Scan for the cell matching the given text and deliver its (x, y) coordinate at center. 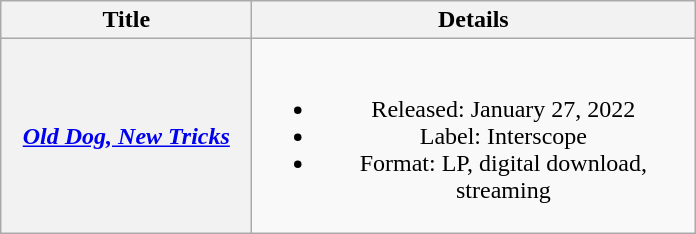
Details (474, 20)
Old Dog, New Tricks (126, 136)
Title (126, 20)
Released: January 27, 2022Label: InterscopeFormat: LP, digital download, streaming (474, 136)
